Return the [X, Y] coordinate for the center point of the cell that contains the specified text.  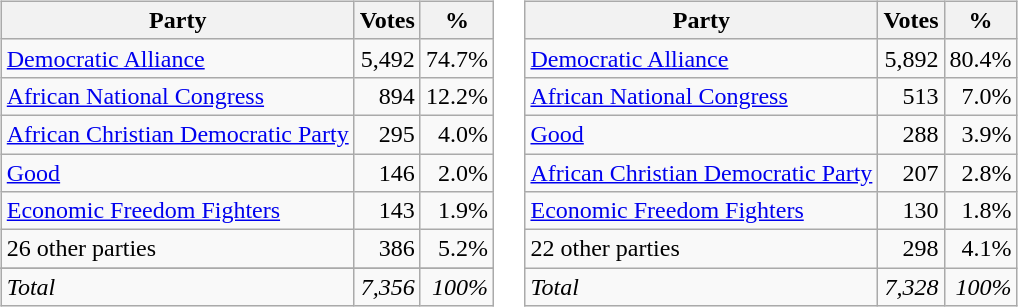
2.8% [980, 173]
4.1% [980, 249]
130 [911, 211]
7,356 [387, 287]
74.7% [456, 58]
5.2% [456, 249]
5,492 [387, 58]
22 other parties [702, 249]
7.0% [980, 96]
288 [911, 134]
12.2% [456, 96]
1.8% [980, 211]
894 [387, 96]
80.4% [980, 58]
5,892 [911, 58]
143 [387, 211]
3.9% [980, 134]
513 [911, 96]
1.9% [456, 211]
146 [387, 173]
2.0% [456, 173]
7,328 [911, 287]
4.0% [456, 134]
26 other parties [178, 249]
207 [911, 173]
386 [387, 249]
295 [387, 134]
298 [911, 249]
